Extract the [x, y] coordinate from the center of the cell holding the provided text.  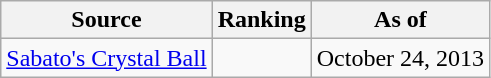
October 24, 2013 [400, 58]
Source [106, 20]
As of [400, 20]
Sabato's Crystal Ball [106, 58]
Ranking [262, 20]
